Extract the [X, Y] coordinate from the center of the cell holding the provided text.  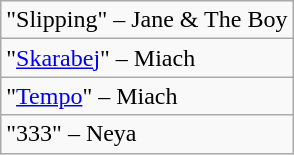
"333" – Neya [147, 134]
"Slipping" – Jane & The Boy [147, 20]
"Skarabej" – Miach [147, 58]
"Tempo" – Miach [147, 96]
